Detect which cell encompasses the target text, then output its [X, Y] center coordinate. 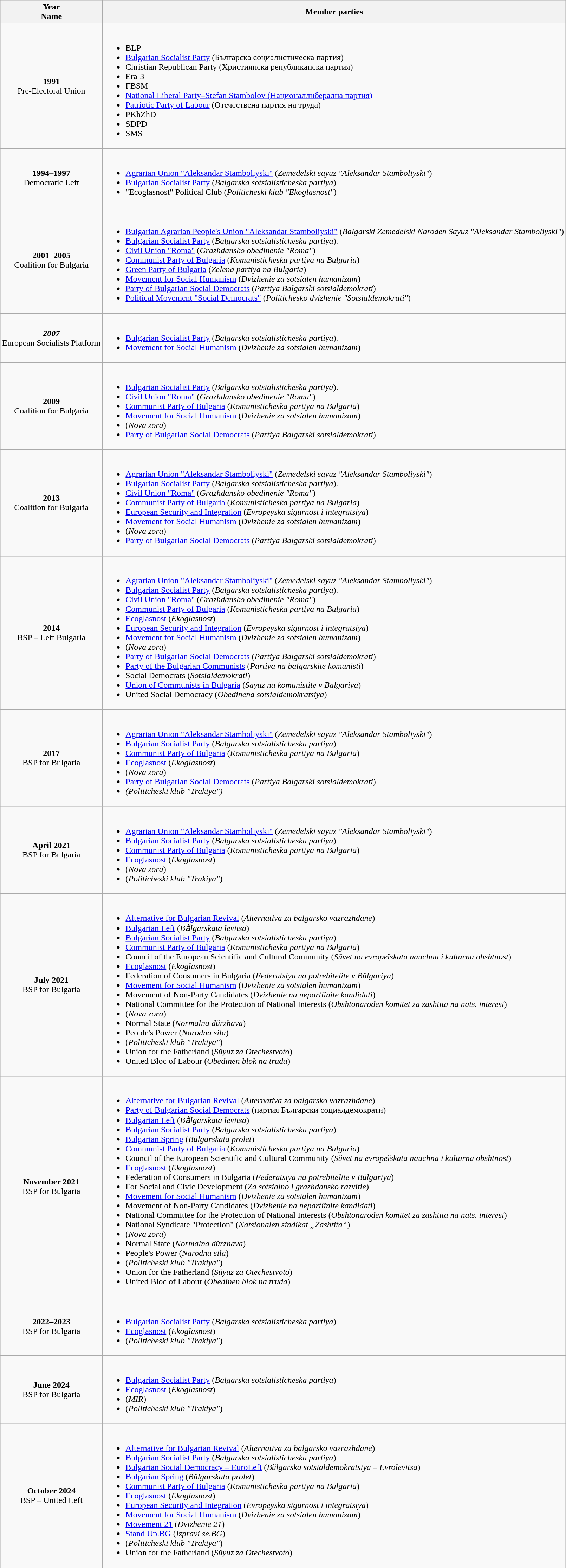
July 2021BSP for Bulgaria [51, 985]
2013Coalition for Bulgaria [51, 503]
2014BSP – Left Bulgaria [51, 633]
1994–1997Democratic Left [51, 178]
1991Pre-Electoral Union [51, 86]
Member parties [334, 12]
2001–2005Coalition for Bulgaria [51, 260]
Bulgarian Socialist Party (Balgarska sotsialisticheska partiya)Ecoglasnost (Ekoglasnost) (MIR) (Politicheski klub "Trakiya") [334, 1390]
June 2024BSP for Bulgaria [51, 1390]
2017BSP for Bulgaria [51, 758]
Bulgarian Socialist Party (Balgarska sotsialisticheska partiya)Ecoglasnost (Ekoglasnost) (Politicheski klub "Trakiya") [334, 1326]
2022–2023BSP for Bulgaria [51, 1326]
2007European Socialists Platform [51, 338]
2009Coalition for Bulgaria [51, 406]
April 2021BSP for Bulgaria [51, 850]
YearName [51, 12]
November 2021BSP for Bulgaria [51, 1187]
Bulgarian Socialist Party (Balgarska sotsialisticheska partiya).Movement for Social Humanism (Dvizhenie za sotsialen humanizam) [334, 338]
October 2024BSP – United Left [51, 1496]
